Search for the cell housing the specified text and yield its [X, Y] center coordinate. 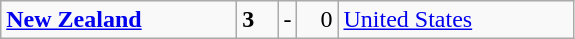
0 [318, 20]
United States [456, 20]
New Zealand [119, 20]
3 [258, 20]
- [288, 20]
